Determine the [X, Y] coordinate at the center of the cell enclosing the given text.  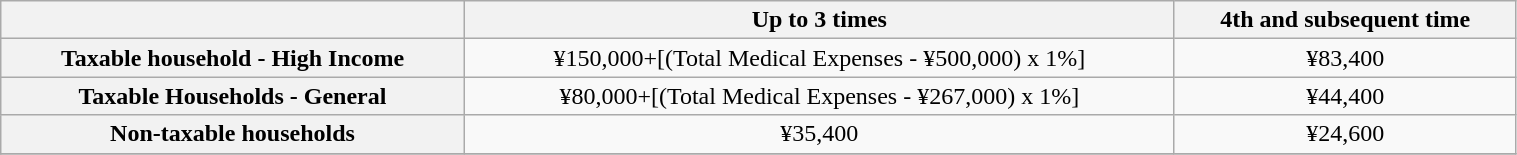
Up to 3 times [819, 20]
¥80,000+[(Total Medical Expenses - ¥267,000) x 1%] [819, 96]
¥83,400 [1345, 58]
¥44,400 [1345, 96]
Taxable Households - General [232, 96]
4th and subsequent time [1345, 20]
¥150,000+[(Total Medical Expenses - ¥500,000) x 1%] [819, 58]
Non-taxable households [232, 134]
¥24,600 [1345, 134]
¥35,400 [819, 134]
Taxable household - High Income [232, 58]
